Detect which cell encompasses the target text, then output its (X, Y) center coordinate. 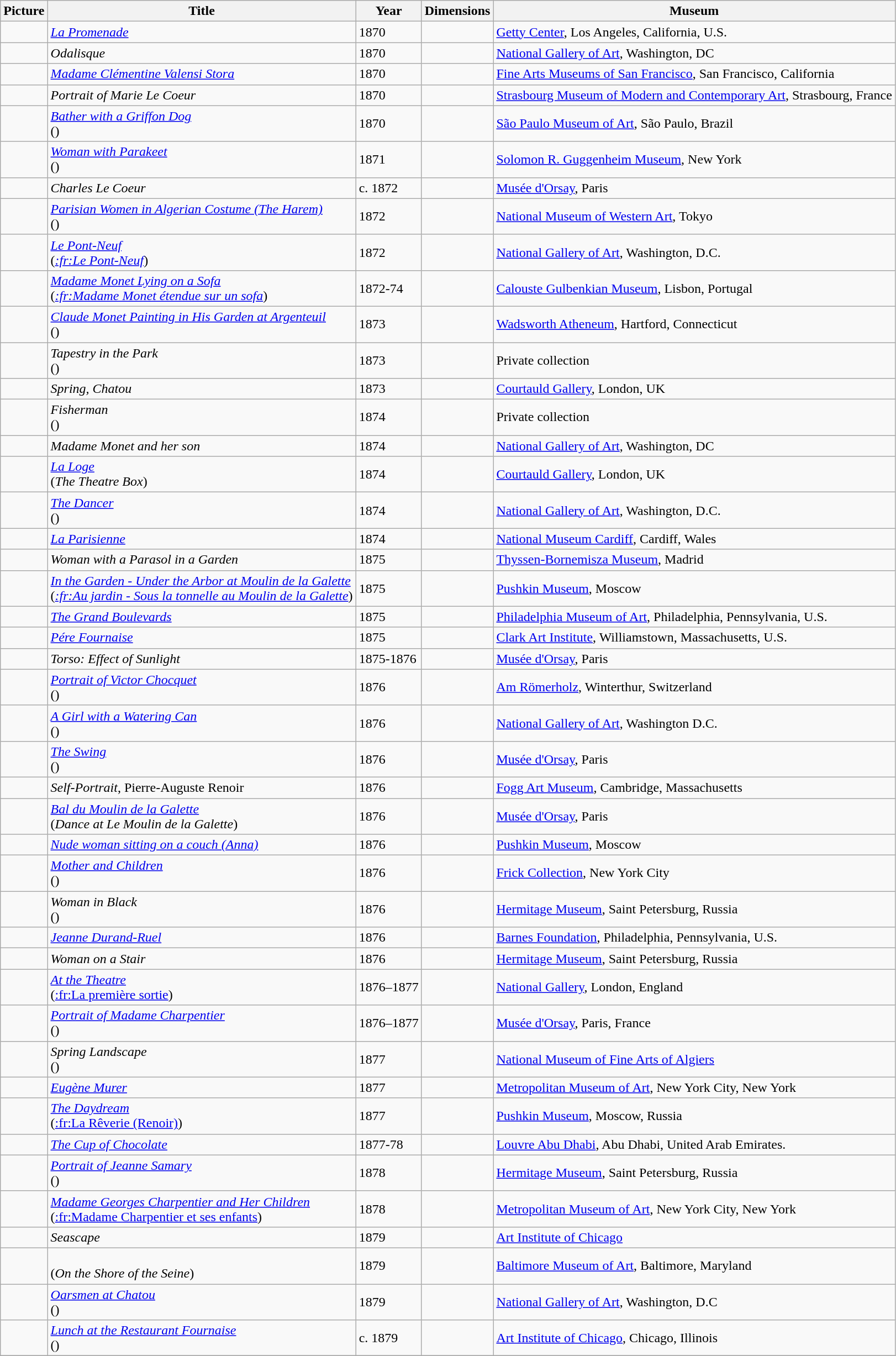
Madame Monet Lying on a Sofa(:fr:Madame Monet étendue sur un sofa) (202, 288)
La Loge(The Theatre Box) (202, 474)
Lunch at the Restaurant Fournaise() (202, 1338)
Strasbourg Museum of Modern and Contemporary Art, Strasbourg, France (694, 95)
Claude Monet Painting in His Garden at Argenteuil() (202, 324)
The Cup of Chocolate (202, 1144)
Philadelphia Museum of Art, Philadelphia, Pennsylvania, U.S. (694, 617)
Fisherman () (202, 418)
Le Pont-Neuf(:fr:Le Pont-Neuf) (202, 252)
São Paulo Museum of Art, São Paulo, Brazil (694, 124)
1875-1876 (389, 659)
Charles Le Coeur (202, 188)
National Museum of Fine Arts of Algiers (694, 1059)
Madame Monet and her son (202, 446)
Madame Georges Charpentier and Her Children(:fr:Madame Charpentier et ses enfants) (202, 1209)
Thyssen-Bornemisza Museum, Madrid (694, 560)
Madame Clémentine Valensi Stora (202, 74)
Frick Collection, New York City (694, 873)
Art Institute of Chicago (694, 1237)
Art Institute of Chicago, Chicago, Illinois (694, 1338)
Mother and Children() (202, 873)
Fine Arts Museums of San Francisco, San Francisco, California (694, 74)
Getty Center, Los Angeles, California, U.S. (694, 32)
The Swing() (202, 759)
Jeanne Durand-Ruel (202, 938)
Nude woman sitting on a couch (Anna) (202, 845)
c. 1879 (389, 1338)
Baltimore Museum of Art, Baltimore, Maryland (694, 1265)
Title (202, 11)
Picture (24, 11)
Portrait of Marie Le Coeur (202, 95)
Clark Art Institute, Williamstown, Massachusetts, U.S. (694, 638)
La Parisienne (202, 539)
Bather with a Griffon Dog() (202, 124)
1871 (389, 159)
La Promenade (202, 32)
At the Theatre(:fr:La première sortie) (202, 987)
The Grand Boulevards (202, 617)
National Gallery of Art, Washington, D.C (694, 1302)
Pushkin Museum, Moscow, Russia (694, 1116)
In the Garden - Under the Arbor at Moulin de la Galette(:fr:Au jardin - Sous la tonnelle au Moulin de la Galette) (202, 588)
Fogg Art Museum, Cambridge, Massachusetts (694, 787)
Self-Portrait, Pierre-Auguste Renoir (202, 787)
Year (389, 11)
Louvre Abu Dhabi, Abu Dhabi, United Arab Emirates. (694, 1144)
Spring, Chatou (202, 389)
c. 1872 (389, 188)
Portrait of Jeanne Samary() (202, 1173)
(On the Shore of the Seine) (202, 1265)
Woman on a Stair (202, 959)
Wadsworth Atheneum, Hartford, Connecticut (694, 324)
The Dancer() (202, 511)
Museum (694, 11)
Woman with a Parasol in a Garden (202, 560)
Am Römerholz, Winterthur, Switzerland (694, 687)
Woman with Parakeet() (202, 159)
Dimensions (457, 11)
Solomon R. Guggenheim Museum, New York (694, 159)
Odalisque (202, 53)
Portrait of Madame Charpentier() (202, 1023)
1872-74 (389, 288)
Portrait of Victor Chocquet() (202, 687)
National Gallery, London, England (694, 987)
National Gallery of Art, Washington D.C. (694, 723)
Musée d'Orsay, Paris, France (694, 1023)
Bal du Moulin de la Galette(Dance at Le Moulin de la Galette) (202, 816)
National Museum of Western Art, Tokyo (694, 217)
Woman in Black () (202, 910)
Pére Fournaise (202, 638)
Oarsmen at Chatou() (202, 1302)
Tapestry in the Park () (202, 360)
Eugène Murer (202, 1087)
Parisian Women in Algerian Costume (The Harem)() (202, 217)
Seascape (202, 1237)
Barnes Foundation, Philadelphia, Pennsylvania, U.S. (694, 938)
Calouste Gulbenkian Museum, Lisbon, Portugal (694, 288)
1877-78 (389, 1144)
Spring Landscape () (202, 1059)
Torso: Effect of Sunlight (202, 659)
A Girl with a Watering Can() (202, 723)
The Daydream(:fr:La Rêverie (Renoir)) (202, 1116)
National Museum Cardiff, Cardiff, Wales (694, 539)
